Output the [X, Y] coordinate of the center of the cell containing the given text.  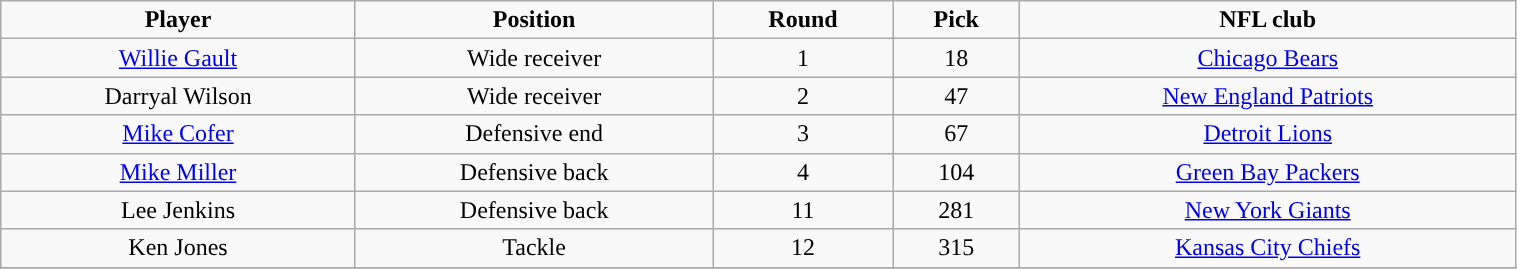
Round [803, 20]
Position [534, 20]
315 [956, 248]
67 [956, 134]
11 [803, 210]
Defensive end [534, 134]
Willie Gault [178, 58]
2 [803, 96]
47 [956, 96]
Kansas City Chiefs [1268, 248]
12 [803, 248]
New York Giants [1268, 210]
Mike Miller [178, 172]
NFL club [1268, 20]
104 [956, 172]
18 [956, 58]
Player [178, 20]
Detroit Lions [1268, 134]
Tackle [534, 248]
Pick [956, 20]
3 [803, 134]
Ken Jones [178, 248]
281 [956, 210]
4 [803, 172]
New England Patriots [1268, 96]
Mike Cofer [178, 134]
1 [803, 58]
Green Bay Packers [1268, 172]
Darryal Wilson [178, 96]
Lee Jenkins [178, 210]
Chicago Bears [1268, 58]
